Locate the cell with the specified text and output its [x, y] center coordinate. 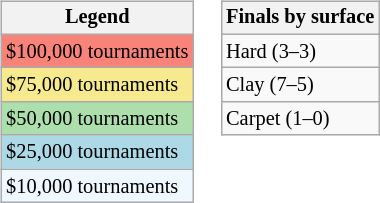
Clay (7–5) [300, 85]
Carpet (1–0) [300, 119]
$25,000 tournaments [97, 152]
Finals by surface [300, 18]
$75,000 tournaments [97, 85]
Legend [97, 18]
$50,000 tournaments [97, 119]
$100,000 tournaments [97, 51]
$10,000 tournaments [97, 186]
Hard (3–3) [300, 51]
